Locate the cell with the specified text and output its (x, y) center coordinate. 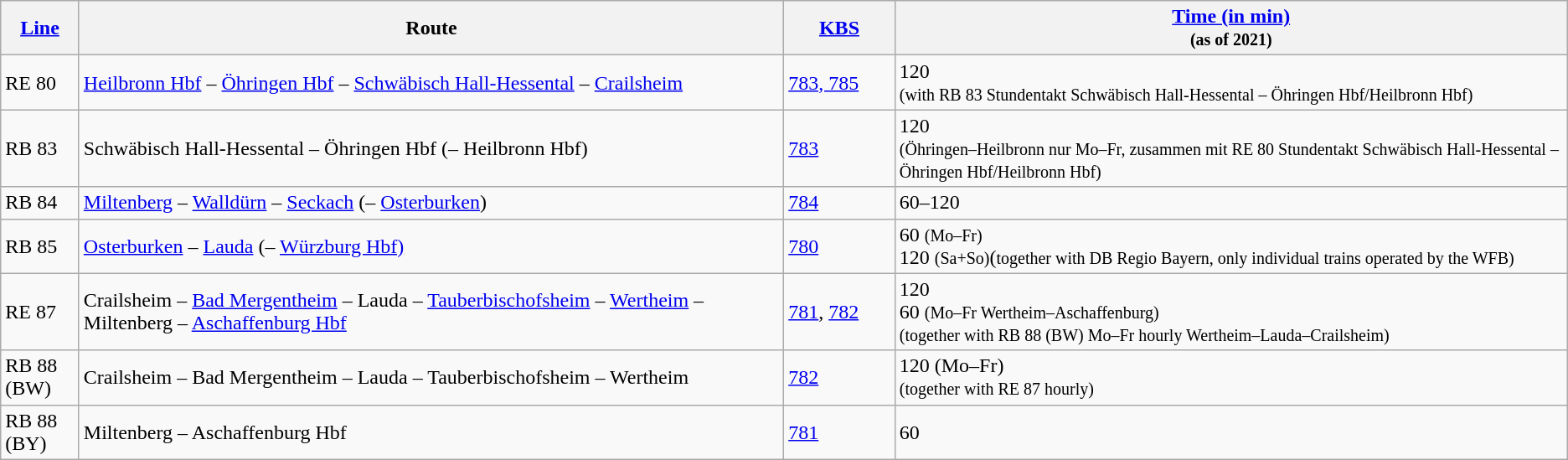
783 (839, 148)
781, 782 (839, 312)
RB 88 (BW) (40, 377)
782 (839, 377)
120 (Mo–Fr)(together with RE 87 hourly) (1231, 377)
Line (40, 28)
784 (839, 203)
Crailsheim – Bad Mergentheim – Lauda – Tauberbischofsheim – Wertheim – Miltenberg – Aschaffenburg Hbf (431, 312)
RB 84 (40, 203)
120 (Öhringen–Heilbronn nur Mo–Fr, zusammen mit RE 80 Stundentakt Schwäbisch Hall-Hessental – Öhringen Hbf/Heilbronn Hbf) (1231, 148)
60–120 (1231, 203)
RE 87 (40, 312)
120 60 (Mo–Fr Wertheim–Aschaffenburg)(together with RB 88 (BW) Mo–Fr hourly Wertheim–Lauda–Crailsheim) (1231, 312)
KBS (839, 28)
Miltenberg – Aschaffenburg Hbf (431, 432)
120 (with RB 83 Stundentakt Schwäbisch Hall-Hessental – Öhringen Hbf/Heilbronn Hbf) (1231, 82)
60 (Mo–Fr)120 (Sa+So)(together with DB Regio Bayern, only individual trains operated by the WFB) (1231, 246)
Crailsheim – Bad Mergentheim – Lauda – Tauberbischofsheim – Wertheim (431, 377)
RE 80 (40, 82)
60 (1231, 432)
Miltenberg – Walldürn – Seckach (– Osterburken) (431, 203)
Heilbronn Hbf – Öhringen Hbf – Schwäbisch Hall-Hessental – Crailsheim (431, 82)
RB 85 (40, 246)
Route (431, 28)
RB 83 (40, 148)
Schwäbisch Hall-Hessental – Öhringen Hbf (– Heilbronn Hbf) (431, 148)
781 (839, 432)
Time (in min) (as of 2021) (1231, 28)
783, 785 (839, 82)
Osterburken – Lauda (– Würzburg Hbf) (431, 246)
RB 88 (BY) (40, 432)
780 (839, 246)
